From the cell containing the given text, extract its center point as [X, Y] coordinate. 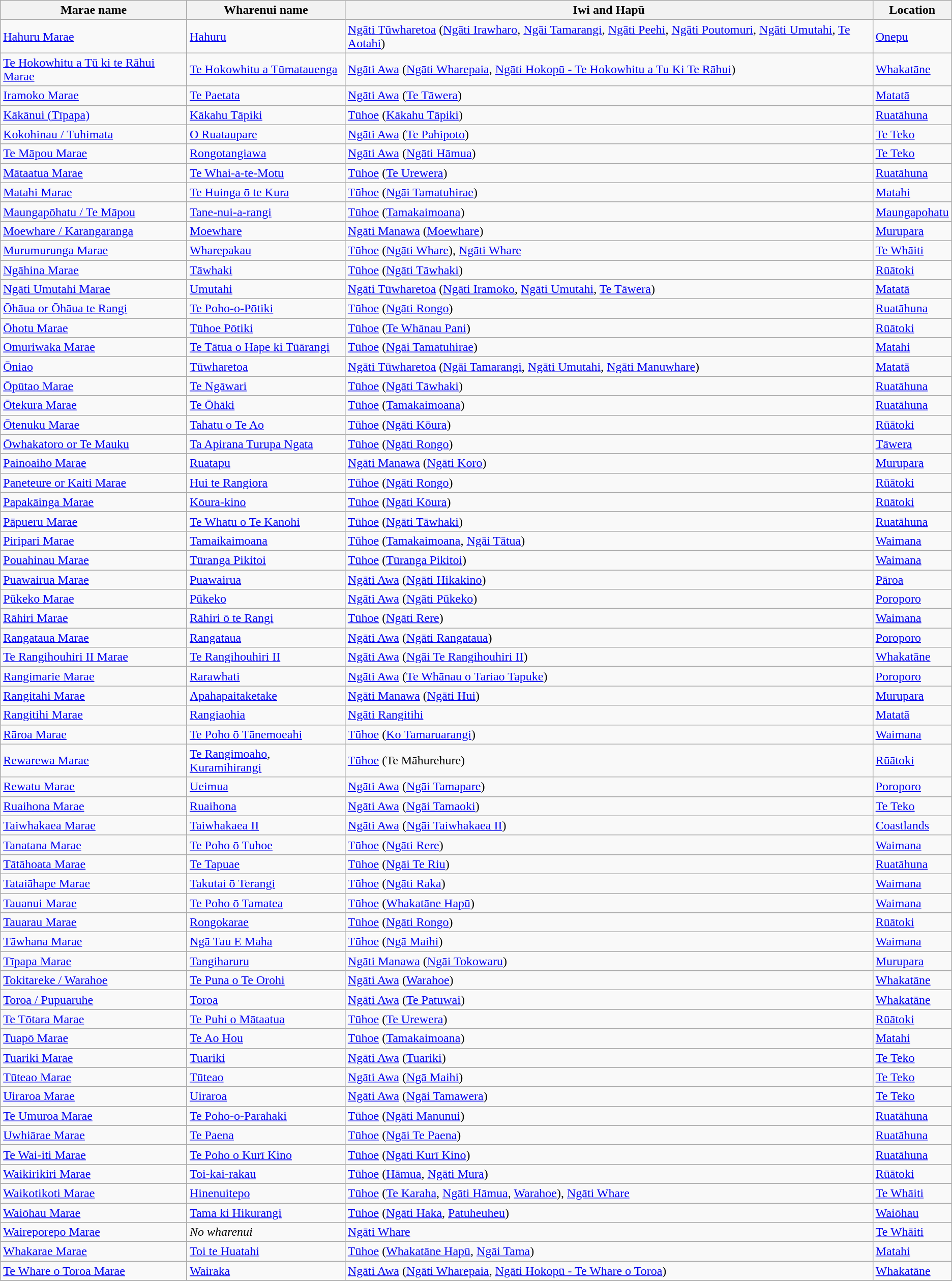
Toi te Huatahi [265, 1252]
Te Poho ō Tuhoe [265, 845]
Tuapō Marae [94, 1038]
Ōhāua or Ōhāua te Rangi [94, 309]
Te Paetata [265, 96]
Ngāhina Marae [94, 270]
Ngāti Awa (Ngā Maihi) [609, 1077]
Waikotikoti Marae [94, 1193]
Marae name [94, 10]
O Ruataupare [265, 134]
Taiwhakaea II [265, 825]
Tataiāhape Marae [94, 883]
Tūhoe (Whakatāne Hapū, Ngāi Tama) [609, 1252]
Ōpūtao Marae [94, 386]
Maungapōhatu / Te Māpou [94, 212]
Te Whare o Toroa Marae [94, 1271]
Ōhotu Marae [94, 328]
Tangiharuru [265, 961]
Te Wai-iti Marae [94, 1154]
Tuariki [265, 1058]
Puawairua Marae [94, 579]
Ngāti Awa (Ngāi Te Rangihouhiri II) [609, 657]
Rongokarae [265, 922]
Omuriwaka Marae [94, 347]
Uiraroa Marae [94, 1096]
Ngāti Tūwharetoa (Ngāti Iramoko, Ngāti Umutahi, Te Tāwera) [609, 289]
Te Poho-o-Parahaki [265, 1116]
Ngāti Awa (Te Tāwera) [609, 96]
Ōtenuku Marae [94, 425]
Uwhiārae Marae [94, 1135]
Pūkeko Marae [94, 599]
Te Huinga ō te Kura [265, 192]
Matahi Marae [94, 192]
Waiōhau Marae [94, 1213]
Tūhoe Pōtiki [265, 328]
Tūhoe (Tūranga Pikitoi) [609, 560]
Tūhoe (Ngāti Manunui) [609, 1116]
Te Paena [265, 1135]
Ōwhakatoro or Te Mauku [94, 444]
Tane-nui-a-rangi [265, 212]
Tīpapa Marae [94, 961]
Te Whatu o Te Kanohi [265, 521]
Wharepakau [265, 250]
Tūteao Marae [94, 1077]
Ngāti Rangitihi [609, 715]
Kākahu Tāpiki [265, 115]
Tūteao [265, 1077]
Wairaka [265, 1271]
Rangataua Marae [94, 638]
Tūhoe (Ko Tamaruarangi) [609, 734]
Ōniao [94, 367]
Ngāti Awa (Ngāti Wharepaia, Ngāti Hokopū - Te Hokowhitu a Tu Ki Te Rāhui) [609, 69]
Te Whai-a-te-Motu [265, 173]
Papakāinga Marae [94, 502]
Ōtekura Marae [94, 405]
Ta Apirana Turupa Ngata [265, 444]
Tūhoe (Ngāti Raka) [609, 883]
Ngāti Awa (Ngāti Rangataua) [609, 638]
Moewhare [265, 231]
Te Rangimoaho, Kuramihirangi [265, 761]
Ngāti Tūwharetoa (Ngāti Irawharo, Ngāi Tamarangi, Ngāti Peehi, Ngāti Poutomuri, Ngāti Umutahi, Te Aotahi) [609, 37]
Murumurunga Marae [94, 250]
Ngāti Awa (Ngāi Tamapare) [609, 787]
Te Rangihouhiri II [265, 657]
Rangiaohia [265, 715]
Tūhoe (Ngāti Haka, Patuheuheu) [609, 1213]
Waikirikiri Marae [94, 1174]
Rangitahi Marae [94, 696]
Coastlands [912, 825]
Puawairua [265, 579]
Hahuru [265, 37]
Kākānui (Tīpapa) [94, 115]
Te Puna o Te Orohi [265, 980]
Tamaikaimoana [265, 541]
Uiraroa [265, 1096]
Iramoko Marae [94, 96]
Tūhoe (Te Māhurehure) [609, 761]
Te Tātua o Hape ki Tūārangi [265, 347]
Rongotangiawa [265, 154]
Te Poho ō Tānemoeahi [265, 734]
Ngāti Awa (Ngāti Pūkeko) [609, 599]
Te Rangihouhiri II Marae [94, 657]
Te Ōhāki [265, 405]
Ngāti Umutahi Marae [94, 289]
Te Hokowhitu a Tū ki te Rāhui Marae [94, 69]
Tāwhaki [265, 270]
Hinenuitepo [265, 1193]
Tūhoe (Te Whānau Pani) [609, 328]
Takutai ō Terangi [265, 883]
Ngāti Awa (Te Whānau o Tariao Tapuke) [609, 676]
Tūhoe (Ngā Maihi) [609, 942]
Tūhoe (Te Karaha, Ngāti Hāmua, Warahoe), Ngāti Whare [609, 1193]
Tūranga Pikitoi [265, 560]
Tūhoe (Hāmua, Ngāti Mura) [609, 1174]
Tanatana Marae [94, 845]
Te Poho-o-Pōtiki [265, 309]
Te Poho o Kurī Kino [265, 1154]
Ruatapu [265, 463]
Tauarau Marae [94, 922]
Ngāti Awa (Te Patuwai) [609, 1000]
Tūwharetoa [265, 367]
Ngāti Manawa (Ngāti Koro) [609, 463]
Maungapohatu [912, 212]
Kokohinau / Tuhimata [94, 134]
Paneteure or Kaiti Marae [94, 483]
Rarawhati [265, 676]
Tūhoe (Whakatāne Hapū) [609, 903]
Te Poho ō Tamatea [265, 903]
Ngā Tau E Maha [265, 942]
Rewarewa Marae [94, 761]
Wharenui name [265, 10]
Ngāti Manawa (Ngāi Tokowaru) [609, 961]
Taiwhakaea Marae [94, 825]
Rāhiri ō te Rangi [265, 618]
Pāpueru Marae [94, 521]
Iwi and Hapū [609, 10]
Painoaiho Marae [94, 463]
Ngāti Awa (Tuariki) [609, 1058]
Ngāti Awa (Ngāi Tamaoki) [609, 806]
Tūhoe (Kākahu Tāpiki) [609, 115]
Pūkeko [265, 599]
Waireporepo Marae [94, 1232]
Ngāti Awa (Ngāti Hāmua) [609, 154]
Rangimarie Marae [94, 676]
Toi-kai-rakau [265, 1174]
Mātaatua Marae [94, 173]
Tūhoe (Ngāti Whare), Ngāti Whare [609, 250]
Tauanui Marae [94, 903]
No wharenui [265, 1232]
Apahapaitaketake [265, 696]
Umutahi [265, 289]
Te Umuroa Marae [94, 1116]
Rangitihi Marae [94, 715]
Te Ao Hou [265, 1038]
Whakarae Marae [94, 1252]
Pouahinau Marae [94, 560]
Ngāti Tūwharetoa (Ngāi Tamarangi, Ngāti Umutahi, Ngāti Manuwhare) [609, 367]
Rewatu Marae [94, 787]
Hui te Rangiora [265, 483]
Tahatu o Te Ao [265, 425]
Kōura-kino [265, 502]
Ngāti Manawa (Moewhare) [609, 231]
Ngāti Whare [609, 1232]
Ngāti Awa (Warahoe) [609, 980]
Ngāti Awa (Ngāi Taiwhakaea II) [609, 825]
Tūhoe (Ngāti Kurī Kino) [609, 1154]
Ruaihona Marae [94, 806]
Ngāti Manawa (Ngāti Hui) [609, 696]
Tuariki Marae [94, 1058]
Te Ngāwari [265, 386]
Location [912, 10]
Tāwhana Marae [94, 942]
Ruaihona [265, 806]
Ngāti Awa (Te Pahipoto) [609, 134]
Waiōhau [912, 1213]
Tūhoe (Ngāi Te Paena) [609, 1135]
Tokitareke / Warahoe [94, 980]
Pāroa [912, 579]
Ueimua [265, 787]
Onepu [912, 37]
Toroa / Pupuaruhe [94, 1000]
Tūhoe (Tamakaimoana, Ngāi Tātua) [609, 541]
Piripari Marae [94, 541]
Te Tapuae [265, 864]
Tūhoe (Ngāi Te Riu) [609, 864]
Moewhare / Karangaranga [94, 231]
Te Hokowhitu a Tūmatauenga [265, 69]
Toroa [265, 1000]
Te Tōtara Marae [94, 1019]
Rangataua [265, 638]
Te Puhi o Mātaatua [265, 1019]
Rāroa Marae [94, 734]
Tama ki Hikurangi [265, 1213]
Ngāti Awa (Ngāti Hikakino) [609, 579]
Ngāti Awa (Ngāti Wharepaia, Ngāti Hokopū - Te Whare o Toroa) [609, 1271]
Tāwera [912, 444]
Te Māpou Marae [94, 154]
Rāhiri Marae [94, 618]
Ngāti Awa (Ngāi Tamawera) [609, 1096]
Hahuru Marae [94, 37]
Tātāhoata Marae [94, 864]
